Provide the [x, y] coordinate of the cell's center where the given text is located.  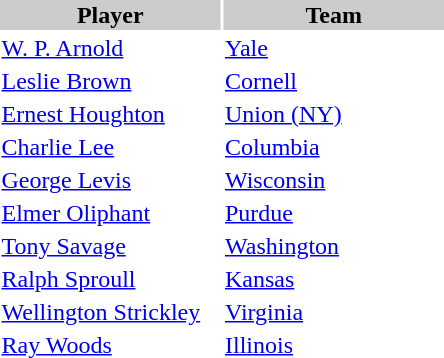
Team [334, 15]
Ralph Sproull [110, 279]
Kansas [334, 279]
Player [110, 15]
Ernest Houghton [110, 114]
Yale [334, 48]
Virginia [334, 312]
Purdue [334, 213]
Washington [334, 246]
W. P. Arnold [110, 48]
Union (NY) [334, 114]
Leslie Brown [110, 81]
Columbia [334, 147]
Elmer Oliphant [110, 213]
Charlie Lee [110, 147]
George Levis [110, 180]
Wellington Strickley [110, 312]
Tony Savage [110, 246]
Cornell [334, 81]
Wisconsin [334, 180]
